Find where the given text appears and provide that cell's center as [x, y] coordinate. 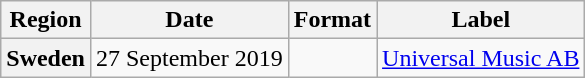
Label [481, 20]
Date [189, 20]
Format [332, 20]
Region [46, 20]
Universal Music AB [481, 58]
27 September 2019 [189, 58]
Sweden [46, 58]
